Locate the cell with the specified text and output its [x, y] center coordinate. 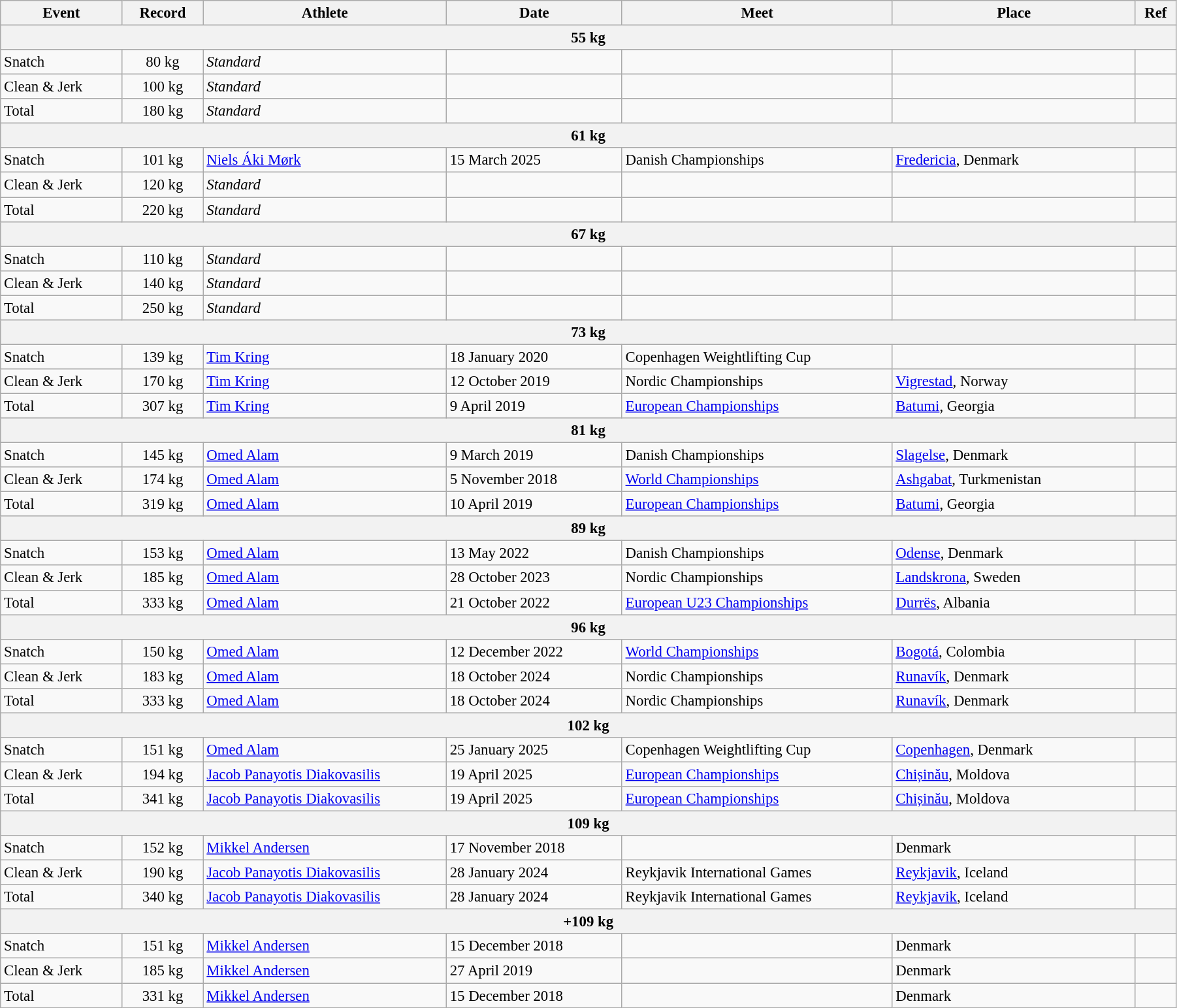
Record [163, 13]
15 March 2025 [534, 160]
89 kg [588, 528]
10 April 2019 [534, 504]
80 kg [163, 62]
Copenhagen, Denmark [1014, 750]
Slagelse, Denmark [1014, 455]
Athlete [325, 13]
340 kg [163, 897]
73 kg [588, 333]
140 kg [163, 283]
55 kg [588, 38]
Date [534, 13]
180 kg [163, 111]
Meet [757, 13]
120 kg [163, 185]
Vigrestad, Norway [1014, 382]
Bogotá, Colombia [1014, 651]
145 kg [163, 455]
183 kg [163, 676]
Event [61, 13]
Niels Áki Mørk [325, 160]
100 kg [163, 87]
9 April 2019 [534, 406]
194 kg [163, 774]
27 April 2019 [534, 971]
Odense, Denmark [1014, 553]
81 kg [588, 431]
319 kg [163, 504]
Landskrona, Sweden [1014, 578]
331 kg [163, 996]
102 kg [588, 725]
13 May 2022 [534, 553]
17 November 2018 [534, 848]
61 kg [588, 136]
307 kg [163, 406]
Ashgabat, Turkmenistan [1014, 480]
+109 kg [588, 922]
5 November 2018 [534, 480]
European U23 Championships [757, 602]
110 kg [163, 259]
12 October 2019 [534, 382]
25 January 2025 [534, 750]
101 kg [163, 160]
250 kg [163, 308]
152 kg [163, 848]
96 kg [588, 627]
12 December 2022 [534, 651]
Place [1014, 13]
Durrës, Albania [1014, 602]
Fredericia, Denmark [1014, 160]
170 kg [163, 382]
153 kg [163, 553]
341 kg [163, 799]
109 kg [588, 824]
139 kg [163, 357]
18 January 2020 [534, 357]
9 March 2019 [534, 455]
150 kg [163, 651]
67 kg [588, 234]
174 kg [163, 480]
28 October 2023 [534, 578]
Ref [1155, 13]
21 October 2022 [534, 602]
190 kg [163, 873]
220 kg [163, 210]
